Capture the cell that displays the provided text and extract its [X, Y] central coordinate. 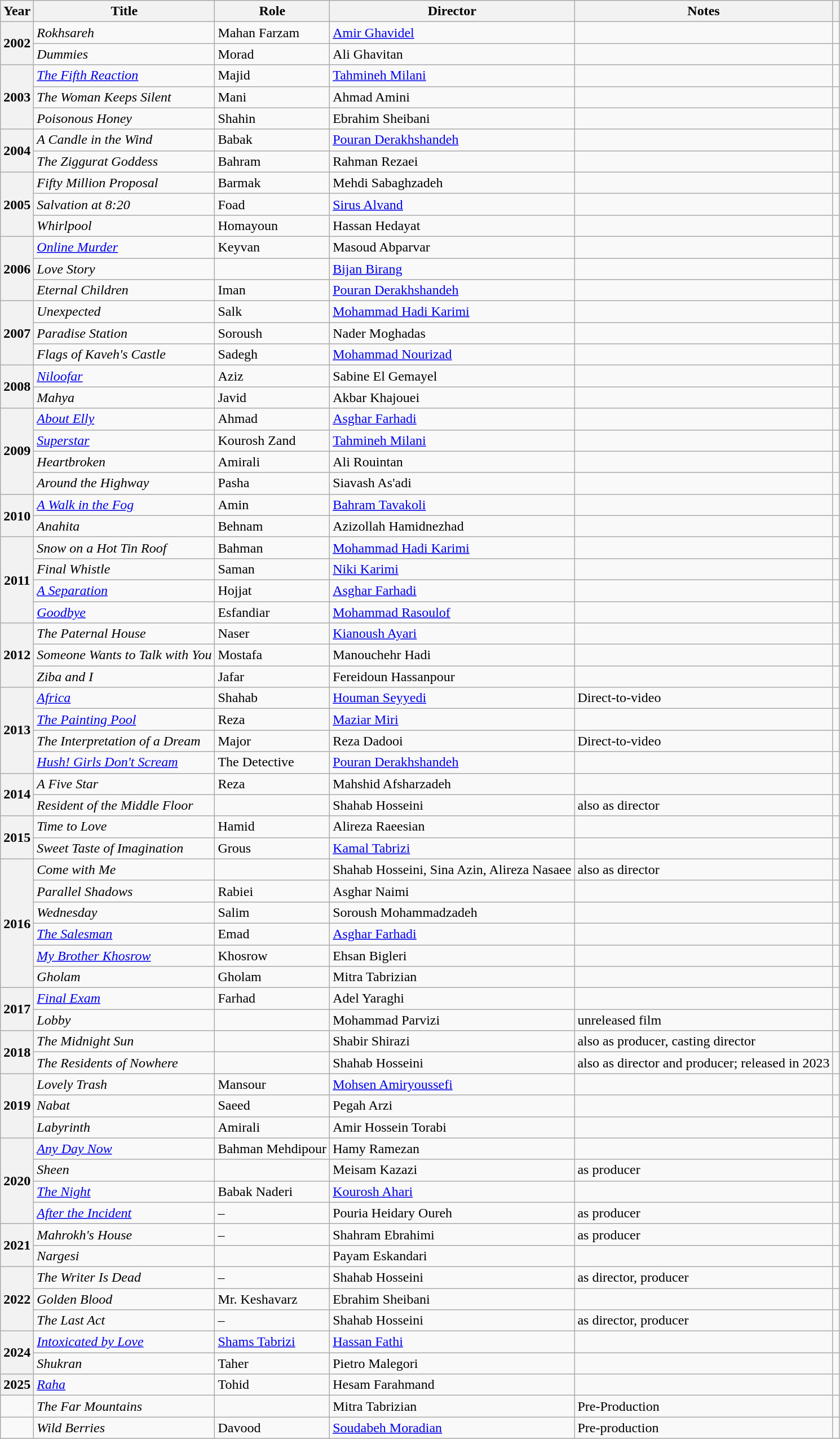
Mahrokh's House [124, 1234]
Resident of the Middle Floor [124, 805]
Grous [272, 848]
Love Story [124, 269]
The Residents of Nowhere [124, 1063]
Shams Tabrizi [272, 1342]
Any Day Now [124, 1149]
2020 [17, 1181]
also as producer, casting director [704, 1041]
2015 [17, 837]
Lobby [124, 1020]
Mansour [272, 1084]
Masoud Abparvar [452, 247]
Pre-production [704, 1428]
Saman [272, 569]
Goodbye [124, 612]
Foad [272, 204]
also as director and producer; released in 2023 [704, 1063]
Rahman Rezaei [452, 161]
Akbar Khajouei [452, 398]
Kamal Tabrizi [452, 848]
Pouria Heidary Oureh [452, 1213]
2021 [17, 1245]
Houman Seyyedi [452, 698]
2022 [17, 1299]
Parallel Shadows [124, 891]
Anahita [124, 526]
Fereidoun Hassanpour [452, 677]
Ali Ghavitan [452, 54]
Golden Blood [124, 1299]
Sabine El Gemayel [452, 376]
Wild Berries [124, 1428]
Jafar [272, 677]
Sheen [124, 1170]
2025 [17, 1385]
Hush! Girls Don't Scream [124, 762]
Shahin [272, 118]
A Five Star [124, 784]
Come with Me [124, 869]
2019 [17, 1106]
Poisonous Honey [124, 118]
About Elly [124, 419]
A Candle in the Wind [124, 140]
Whirlpool [124, 226]
Mahya [124, 398]
Sweet Taste of Imagination [124, 848]
A Walk in the Fog [124, 505]
Dummies [124, 54]
The Night [124, 1191]
Aziz [272, 376]
Ehsan Bigleri [452, 956]
Bahman Mehdipour [272, 1149]
2017 [17, 1009]
2008 [17, 387]
Maziar Miri [452, 719]
The Paternal House [124, 634]
Shukran [124, 1363]
Hassan Fathi [452, 1342]
Pietro Malegori [452, 1363]
Lovely Trash [124, 1084]
Heartbroken [124, 462]
A Separation [124, 590]
Bahram Tavakoli [452, 505]
Around the Highway [124, 483]
Barmak [272, 183]
Shahram Ebrahimi [452, 1234]
Role [272, 11]
Naser [272, 634]
2002 [17, 43]
2004 [17, 151]
2006 [17, 268]
2018 [17, 1052]
Saeed [272, 1106]
Time to Love [124, 827]
Reza Dadooi [452, 741]
Mohammad Nourizad [452, 355]
Ahmad Amini [452, 97]
Niloofar [124, 376]
Final Exam [124, 999]
The Last Act [124, 1321]
Year [17, 11]
Amin [272, 505]
Flags of Kaveh's Castle [124, 355]
Alireza Raeesian [452, 827]
Major [272, 741]
Davood [272, 1428]
My Brother Khosrow [124, 956]
2013 [17, 730]
Nargesi [124, 1256]
Morad [272, 54]
Salk [272, 312]
Behnam [272, 526]
Asghar Naimi [452, 891]
Mostafa [272, 655]
2007 [17, 333]
Unexpected [124, 312]
Shabir Shirazi [452, 1041]
Keyvan [272, 247]
Taher [272, 1363]
The Fifth Reaction [124, 76]
Nabat [124, 1106]
Sirus Alvand [452, 204]
Mohsen Amiryoussefi [452, 1084]
Hamy Ramezan [452, 1149]
Emad [272, 934]
Adel Yaraghi [452, 999]
Hamid [272, 827]
Amir Hossein Torabi [452, 1127]
Soroush [272, 333]
2011 [17, 580]
The Ziggurat Goddess [124, 161]
The Far Mountains [124, 1406]
Siavash As'adi [452, 483]
Notes [704, 11]
Majid [272, 76]
Paradise Station [124, 333]
2014 [17, 794]
Ahmad [272, 419]
After the Incident [124, 1213]
Payam Eskandari [452, 1256]
2009 [17, 451]
2024 [17, 1353]
Salvation at 8:20 [124, 204]
Hesam Farahmand [452, 1385]
Africa [124, 698]
Niki Karimi [452, 569]
Online Murder [124, 247]
Bahman [272, 548]
Ali Rouintan [452, 462]
Nader Moghadas [452, 333]
Mahan Farzam [272, 33]
Farhad [272, 999]
Babak [272, 140]
Mani [272, 97]
Pre-Production [704, 1406]
The Woman Keeps Silent [124, 97]
Amir Ghavidel [452, 33]
Soroush Mohammadzadeh [452, 912]
Title [124, 11]
Bijan Birang [452, 269]
Shahab Hosseini, Sina Azin, Alireza Nasaee [452, 869]
Rokhsareh [124, 33]
Kianoush Ayari [452, 634]
Esfandiar [272, 612]
Pasha [272, 483]
Tohid [272, 1385]
Iman [272, 290]
The Detective [272, 762]
Homayoun [272, 226]
Bahram [272, 161]
Raha [124, 1385]
Final Whistle [124, 569]
Kourosh Zand [272, 440]
Babak Naderi [272, 1191]
Wednesday [124, 912]
Mr. Keshavarz [272, 1299]
Eternal Children [124, 290]
Meisam Kazazi [452, 1170]
Javid [272, 398]
Hojjat [272, 590]
Soudabeh Moradian [452, 1428]
The Salesman [124, 934]
Kourosh Ahari [452, 1191]
2005 [17, 204]
Someone Wants to Talk with You [124, 655]
2010 [17, 515]
unreleased film [704, 1020]
Fifty Million Proposal [124, 183]
The Midnight Sun [124, 1041]
Labyrinth [124, 1127]
Pegah Arzi [452, 1106]
The Interpretation of a Dream [124, 741]
Mohammad Parvizi [452, 1020]
The Writer Is Dead [124, 1277]
Director [452, 11]
2003 [17, 97]
Superstar [124, 440]
Mehdi Sabaghzadeh [452, 183]
Snow on a Hot Tin Roof [124, 548]
Ziba and I [124, 677]
2016 [17, 923]
Salim [272, 912]
Manouchehr Hadi [452, 655]
Hassan Hedayat [452, 226]
Azizollah Hamidnezhad [452, 526]
Khosrow [272, 956]
Mahshid Afsharzadeh [452, 784]
Shahab [272, 698]
Mohammad Rasoulof [452, 612]
2012 [17, 655]
Rabiei [272, 891]
Intoxicated by Love [124, 1342]
Sadegh [272, 355]
The Painting Pool [124, 719]
